Scan for the cell matching the given text and deliver its [X, Y] coordinate at center. 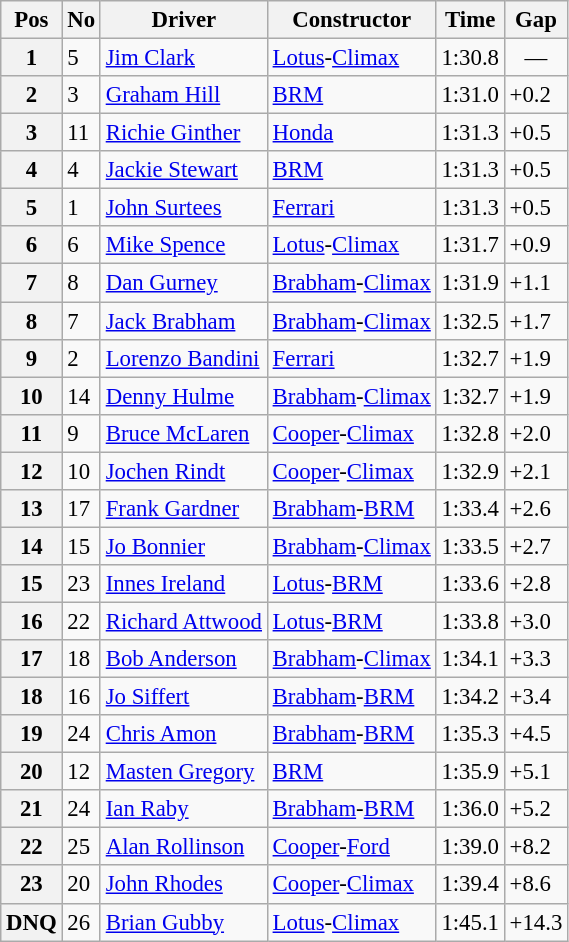
Chris Amon [184, 734]
Jo Siffert [184, 697]
+1.1 [536, 283]
Richie Ginther [184, 133]
Denny Hulme [184, 396]
+3.3 [536, 659]
+2.6 [536, 509]
Alan Rollinson [184, 847]
Lorenzo Bandini [184, 358]
+2.1 [536, 471]
+14.3 [536, 922]
DNQ [32, 922]
+8.6 [536, 885]
Jochen Rindt [184, 471]
Brian Gubby [184, 922]
Ian Raby [184, 809]
Bruce McLaren [184, 433]
1:32.8 [470, 433]
21 [32, 809]
+2.0 [536, 433]
1:35.3 [470, 734]
1:31.7 [470, 245]
No [81, 20]
Jackie Stewart [184, 170]
1:33.8 [470, 621]
Constructor [352, 20]
Honda [352, 133]
26 [81, 922]
+2.7 [536, 546]
Mike Spence [184, 245]
1:33.4 [470, 509]
Pos [32, 20]
1:30.8 [470, 58]
Richard Attwood [184, 621]
1:33.6 [470, 584]
1:31.0 [470, 95]
+5.2 [536, 809]
John Surtees [184, 208]
Innes Ireland [184, 584]
Jack Brabham [184, 321]
+8.2 [536, 847]
+3.0 [536, 621]
Jim Clark [184, 58]
19 [32, 734]
25 [81, 847]
Gap [536, 20]
Frank Gardner [184, 509]
+3.4 [536, 697]
— [536, 58]
1:45.1 [470, 922]
13 [32, 509]
1:35.9 [470, 772]
Driver [184, 20]
1:36.0 [470, 809]
1:32.9 [470, 471]
+5.1 [536, 772]
+0.9 [536, 245]
Cooper-Ford [352, 847]
+1.7 [536, 321]
+4.5 [536, 734]
+0.2 [536, 95]
John Rhodes [184, 885]
1:39.4 [470, 885]
1:31.9 [470, 283]
Graham Hill [184, 95]
1:33.5 [470, 546]
1:32.5 [470, 321]
1:39.0 [470, 847]
Bob Anderson [184, 659]
Jo Bonnier [184, 546]
Masten Gregory [184, 772]
1:34.1 [470, 659]
1:34.2 [470, 697]
Time [470, 20]
Dan Gurney [184, 283]
+2.8 [536, 584]
